Identify which cell holds the provided text, then report its (x, y) central coordinate. 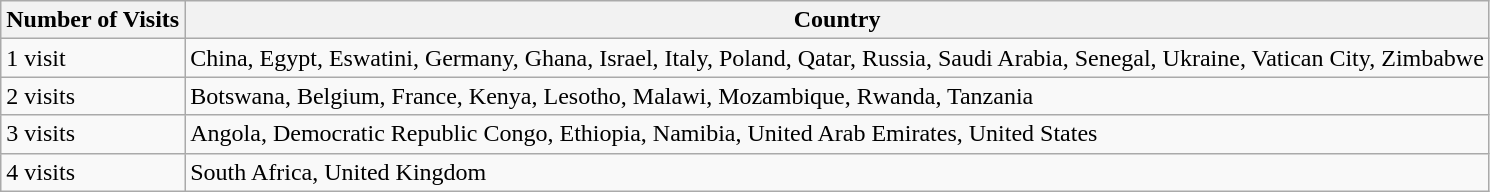
2 visits (93, 96)
South Africa, United Kingdom (838, 172)
3 visits (93, 134)
4 visits (93, 172)
Country (838, 20)
1 visit (93, 58)
Botswana, Belgium, France, Kenya, Lesotho, Malawi, Mozambique, Rwanda, Tanzania (838, 96)
Number of Visits (93, 20)
China, Egypt, Eswatini, Germany, Ghana, Israel, Italy, Poland, Qatar, Russia, Saudi Arabia, Senegal, Ukraine, Vatican City, Zimbabwe (838, 58)
Angola, Democratic Republic Congo, Ethiopia, Namibia, United Arab Emirates, United States (838, 134)
